Provide the (X, Y) coordinate of the cell's center where the given text is located.  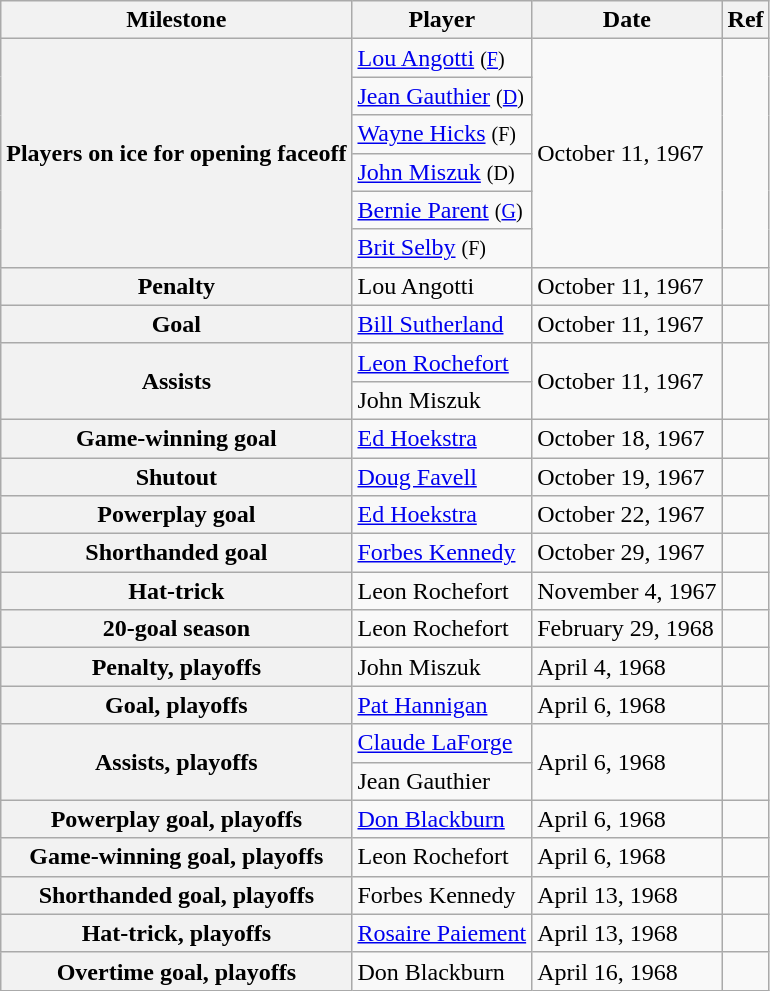
October 29, 1967 (627, 553)
Lou Angotti (442, 286)
Pat Hannigan (442, 705)
Powerplay goal, playoffs (176, 819)
Doug Favell (442, 477)
Players on ice for opening faceoff (176, 153)
Player (442, 20)
Game-winning goal, playoffs (176, 857)
Date (627, 20)
Hat-trick, playoffs (176, 933)
Hat-trick (176, 591)
Goal, playoffs (176, 705)
November 4, 1967 (627, 591)
Lou Angotti (F) (442, 58)
October 22, 1967 (627, 515)
Assists, playoffs (176, 762)
Bernie Parent (G) (442, 210)
Jean Gauthier (442, 781)
April 16, 1968 (627, 971)
Penalty, playoffs (176, 667)
Goal (176, 324)
Jean Gauthier (D) (442, 96)
John Miszuk (D) (442, 172)
Penalty (176, 286)
Bill Sutherland (442, 324)
Wayne Hicks (F) (442, 134)
Ref (746, 20)
Overtime goal, playoffs (176, 971)
Rosaire Paiement (442, 933)
Assists (176, 381)
October 18, 1967 (627, 438)
Brit Selby (F) (442, 248)
April 4, 1968 (627, 667)
20-goal season (176, 629)
Shutout (176, 477)
Milestone (176, 20)
October 19, 1967 (627, 477)
Game-winning goal (176, 438)
Shorthanded goal, playoffs (176, 895)
Claude LaForge (442, 743)
February 29, 1968 (627, 629)
Shorthanded goal (176, 553)
Powerplay goal (176, 515)
